Capture the cell that displays the provided text and extract its (x, y) central coordinate. 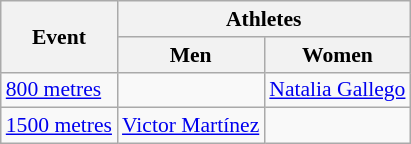
800 metres (59, 90)
1500 metres (59, 126)
Athletes (264, 19)
Event (59, 36)
Natalia Gallego (337, 90)
Women (337, 55)
Men (190, 55)
Victor Martínez (190, 126)
